Detect which cell encompasses the target text, then output its (X, Y) center coordinate. 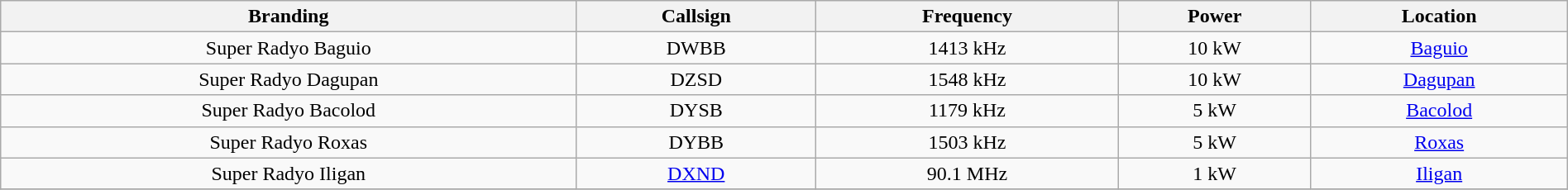
Super Radyo Dagupan (289, 79)
Power (1214, 17)
Dagupan (1439, 79)
Branding (289, 17)
Super Radyo Bacolod (289, 111)
Super Radyo Roxas (289, 142)
1 kW (1214, 173)
Roxas (1439, 142)
Baguio (1439, 48)
1179 kHz (968, 111)
1503 kHz (968, 142)
DWBB (696, 48)
Iligan (1439, 173)
Bacolod (1439, 111)
Frequency (968, 17)
90.1 MHz (968, 173)
Super Radyo Iligan (289, 173)
1548 kHz (968, 79)
1413 kHz (968, 48)
Callsign (696, 17)
Location (1439, 17)
DZSD (696, 79)
DXND (696, 173)
Super Radyo Baguio (289, 48)
DYBB (696, 142)
DYSB (696, 111)
